From the cell containing the given text, extract its center point as [x, y] coordinate. 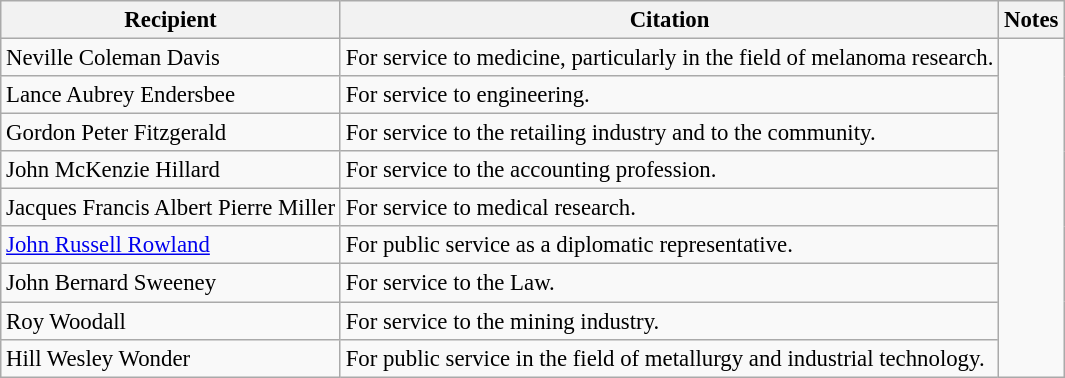
Gordon Peter Fitzgerald [171, 133]
For service to the mining industry. [669, 321]
Notes [1032, 20]
For service to the retailing industry and to the community. [669, 133]
For service to engineering. [669, 95]
Lance Aubrey Endersbee [171, 95]
Citation [669, 20]
Roy Woodall [171, 321]
Hill Wesley Wonder [171, 358]
For public service in the field of metallurgy and industrial technology. [669, 358]
For service to the accounting profession. [669, 170]
John McKenzie Hillard [171, 170]
Neville Coleman Davis [171, 58]
For service to medicine, particularly in the field of melanoma research. [669, 58]
For service to the Law. [669, 283]
Recipient [171, 20]
Jacques Francis Albert Pierre Miller [171, 208]
For public service as a diplomatic representative. [669, 245]
John Russell Rowland [171, 245]
For service to medical research. [669, 208]
John Bernard Sweeney [171, 283]
